Provide the [X, Y] coordinate of the cell's center where the given text is located.  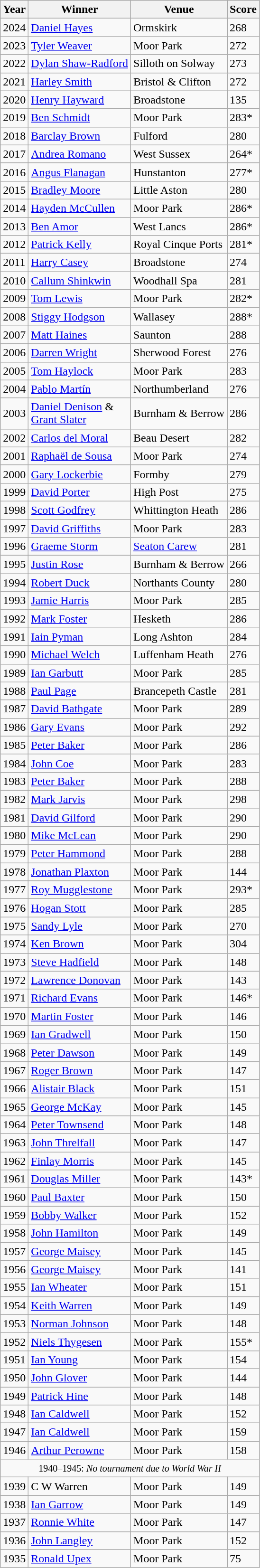
75 [243, 1559]
Douglas Miller [80, 1179]
159 [243, 1432]
1975 [14, 926]
Ian Garrow [80, 1504]
John Langley [80, 1540]
1993 [14, 601]
2019 [14, 118]
1985 [14, 745]
1947 [14, 1432]
1991 [14, 637]
2021 [14, 82]
1987 [14, 709]
Winner [80, 9]
2015 [14, 190]
Daniel Denison &Grant Slater [80, 413]
Darren Wright [80, 353]
Matt Haines [80, 335]
2011 [14, 263]
2008 [14, 317]
Richard Evans [80, 998]
2002 [14, 438]
304 [243, 944]
Roger Brown [80, 1070]
2004 [14, 389]
Robert Duck [80, 583]
268 [243, 28]
143 [243, 980]
Mike McLean [80, 836]
1988 [14, 691]
1977 [14, 890]
275 [243, 492]
Wallasey [179, 317]
1980 [14, 836]
146 [243, 1016]
Woodhall Spa [179, 281]
1979 [14, 854]
273 [243, 64]
2018 [14, 136]
Henry Hayward [80, 100]
Silloth on Solway [179, 64]
John Coe [80, 763]
Bradley Moore [80, 190]
Carlos del Moral [80, 438]
146* [243, 998]
Arthur Perowne [80, 1450]
1994 [14, 583]
1961 [14, 1179]
Northumberland [179, 389]
264* [243, 154]
2010 [14, 281]
High Post [179, 492]
Roy Mugglestone [80, 890]
Jonathan Plaxton [80, 872]
281* [243, 245]
Hogan Stott [80, 908]
282* [243, 299]
Bristol & Clifton [179, 82]
1946 [14, 1450]
Patrick Kelly [80, 245]
1974 [14, 944]
David Bathgate [80, 709]
154 [243, 1360]
Year [14, 9]
1956 [14, 1269]
158 [243, 1450]
Hesketh [179, 619]
Hayden McCullen [80, 208]
Peter Hammond [80, 854]
2023 [14, 46]
Martin Foster [80, 1016]
Ken Brown [80, 944]
284 [243, 637]
Ian Wheater [80, 1287]
Mark Jarvis [80, 799]
Peter Dawson [80, 1052]
1939 [14, 1486]
135 [243, 100]
Ian Garbutt [80, 673]
Venue [179, 9]
2006 [14, 353]
Long Ashton [179, 637]
1973 [14, 962]
1953 [14, 1323]
Ronald Upex [80, 1559]
Fulford [179, 136]
1998 [14, 510]
Harry Casey [80, 263]
Norman Johnson [80, 1323]
2012 [14, 245]
Callum Shinkwin [80, 281]
2013 [14, 227]
Tyler Weaver [80, 46]
270 [243, 926]
Stiggy Hodgson [80, 317]
Scott Godfrey [80, 510]
2009 [14, 299]
Sandy Lyle [80, 926]
Brancepeth Castle [179, 691]
C W Warren [80, 1486]
Justin Rose [80, 565]
Ben Amor [80, 227]
Sherwood Forest [179, 353]
Paul Page [80, 691]
Seaton Carew [179, 547]
1937 [14, 1522]
2005 [14, 371]
279 [243, 474]
Barclay Brown [80, 136]
1964 [14, 1125]
1966 [14, 1088]
1950 [14, 1378]
Daniel Hayes [80, 28]
1990 [14, 655]
282 [243, 438]
Alistair Black [80, 1088]
Paul Baxter [80, 1197]
1969 [14, 1034]
Ian Gradwell [80, 1034]
1952 [14, 1341]
Raphaël de Sousa [80, 456]
1971 [14, 998]
1948 [14, 1414]
155* [243, 1341]
1989 [14, 673]
2017 [14, 154]
2000 [14, 474]
1955 [14, 1287]
Formby [179, 474]
1949 [14, 1396]
Harley Smith [80, 82]
292 [243, 727]
2016 [14, 172]
277* [243, 172]
Ben Schmidt [80, 118]
Ian Young [80, 1360]
Patrick Hine [80, 1396]
West Sussex [179, 154]
David Porter [80, 492]
Jamie Harris [80, 601]
David Griffiths [80, 529]
288* [243, 317]
Gary Lockerbie [80, 474]
John Glover [80, 1378]
Score [243, 9]
1995 [14, 565]
266 [243, 565]
1960 [14, 1197]
1958 [14, 1233]
Mark Foster [80, 619]
1940–1945: No tournament due to World War II [130, 1468]
1986 [14, 727]
2022 [14, 64]
David Gilford [80, 817]
Northants County [179, 583]
Niels Thygesen [80, 1341]
Keith Warren [80, 1305]
2001 [14, 456]
283* [243, 118]
293* [243, 890]
Bobby Walker [80, 1215]
1936 [14, 1540]
2007 [14, 335]
Beau Desert [179, 438]
1965 [14, 1107]
2020 [14, 100]
Tom Lewis [80, 299]
Ormskirk [179, 28]
Saunton [179, 335]
John Threlfall [80, 1143]
1992 [14, 619]
1978 [14, 872]
1959 [14, 1215]
2003 [14, 413]
1962 [14, 1161]
Peter Townsend [80, 1125]
1972 [14, 980]
1938 [14, 1504]
Lawrence Donovan [80, 980]
1996 [14, 547]
1976 [14, 908]
Ronnie White [80, 1522]
1981 [14, 817]
Whittington Heath [179, 510]
West Lancs [179, 227]
2014 [14, 208]
1997 [14, 529]
1982 [14, 799]
1963 [14, 1143]
Iain Pyman [80, 637]
289 [243, 709]
Michael Welch [80, 655]
Steve Hadfield [80, 962]
1983 [14, 781]
Tom Haylock [80, 371]
1999 [14, 492]
298 [243, 799]
1957 [14, 1251]
1951 [14, 1360]
1970 [14, 1016]
1954 [14, 1305]
John Hamilton [80, 1233]
1967 [14, 1070]
Pablo Martín [80, 389]
Little Aston [179, 190]
Gary Evans [80, 727]
Angus Flanagan [80, 172]
Hunstanton [179, 172]
Luffenham Heath [179, 655]
George McKay [80, 1107]
141 [243, 1269]
143* [243, 1179]
Finlay Morris [80, 1161]
Andrea Romano [80, 154]
Dylan Shaw-Radford [80, 64]
1984 [14, 763]
Royal Cinque Ports [179, 245]
Graeme Storm [80, 547]
2024 [14, 28]
1968 [14, 1052]
1935 [14, 1559]
